For the text-containing cell, return its midpoint in [x, y] coordinate format. 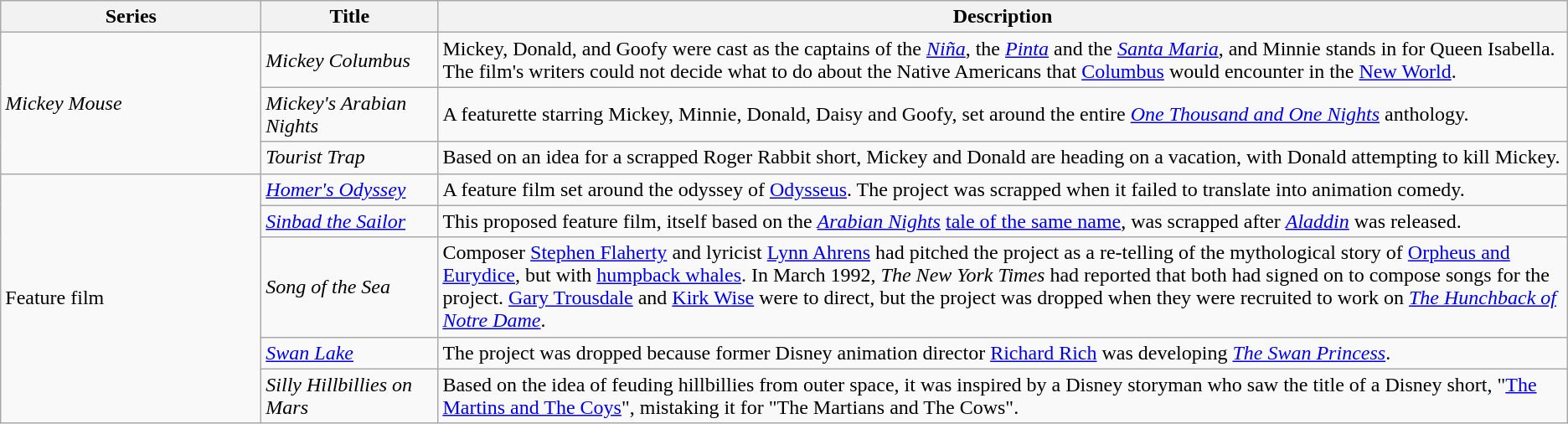
Mickey's Arabian Nights [350, 114]
This proposed feature film, itself based on the Arabian Nights tale of the same name, was scrapped after Aladdin was released. [1003, 221]
The project was dropped because former Disney animation director Richard Rich was developing The Swan Princess. [1003, 353]
Description [1003, 17]
Swan Lake [350, 353]
Series [131, 17]
Based on an idea for a scrapped Roger Rabbit short, Mickey and Donald are heading on a vacation, with Donald attempting to kill Mickey. [1003, 158]
Sinbad the Sailor [350, 221]
Mickey Columbus [350, 60]
Homer's Odyssey [350, 189]
A featurette starring Mickey, Minnie, Donald, Daisy and Goofy, set around the entire One Thousand and One Nights anthology. [1003, 114]
Title [350, 17]
Silly Hillbillies on Mars [350, 396]
Mickey Mouse [131, 103]
Tourist Trap [350, 158]
Song of the Sea [350, 287]
Feature film [131, 298]
A feature film set around the odyssey of Odysseus. The project was scrapped when it failed to translate into animation comedy. [1003, 189]
